Determine the [x, y] coordinate at the center of the cell enclosing the given text.  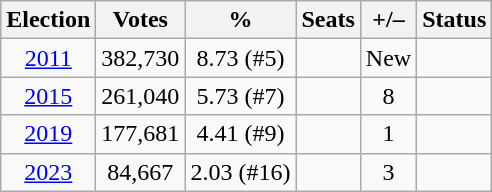
177,681 [140, 134]
84,667 [140, 172]
Status [454, 20]
2.03 (#16) [240, 172]
New [388, 58]
Election [48, 20]
8 [388, 96]
5.73 (#7) [240, 96]
382,730 [140, 58]
3 [388, 172]
2015 [48, 96]
% [240, 20]
1 [388, 134]
+/– [388, 20]
2011 [48, 58]
8.73 (#5) [240, 58]
Votes [140, 20]
2019 [48, 134]
2023 [48, 172]
4.41 (#9) [240, 134]
261,040 [140, 96]
Seats [328, 20]
